Return [X, Y] of the center of cell containing provided text 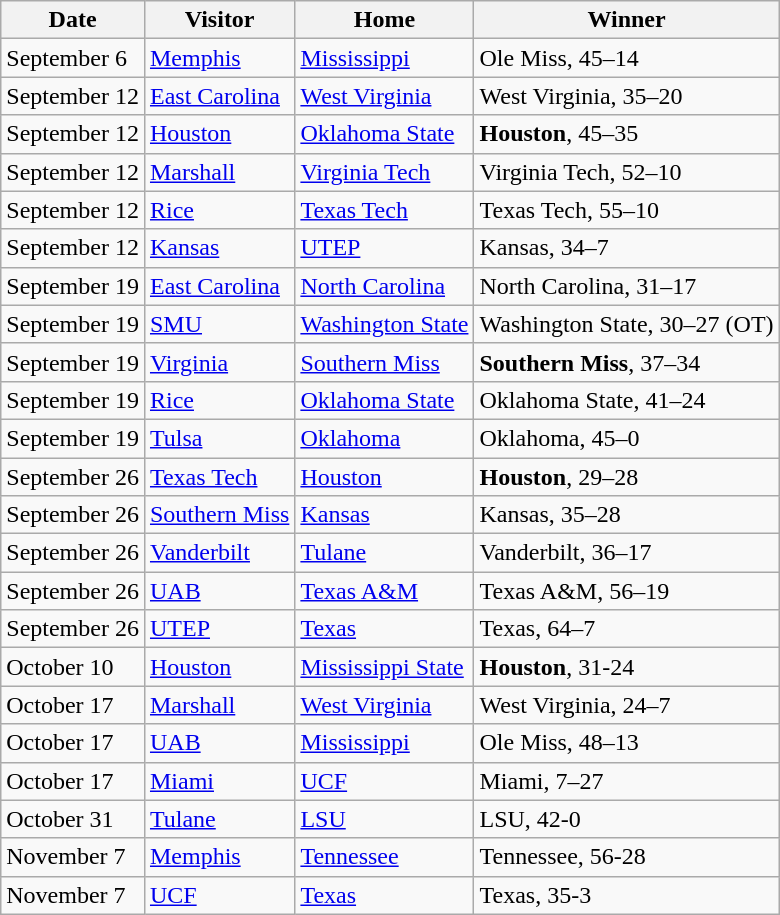
Mississippi State [384, 667]
Texas, 64–7 [626, 629]
Oklahoma, 45–0 [626, 438]
Kansas, 35–28 [626, 515]
Southern Miss, 37–34 [626, 362]
LSU [384, 819]
September 6 [73, 58]
Vanderbilt [219, 553]
Texas A&M [384, 591]
Virginia Tech [384, 172]
LSU, 42-0 [626, 819]
Miami [219, 781]
Houston, 29–28 [626, 477]
Date [73, 20]
Oklahoma State, 41–24 [626, 400]
Houston, 31-24 [626, 667]
October 10 [73, 667]
West Virginia, 24–7 [626, 705]
Tulsa [219, 438]
SMU [219, 324]
Washington State, 30–27 (OT) [626, 324]
Home [384, 20]
Visitor [219, 20]
October 31 [73, 819]
West Virginia, 35–20 [626, 96]
Miami, 7–27 [626, 781]
Oklahoma [384, 438]
Tennessee [384, 857]
North Carolina, 31–17 [626, 286]
Texas A&M, 56–19 [626, 591]
Virginia [219, 362]
Winner [626, 20]
North Carolina [384, 286]
Ole Miss, 48–13 [626, 743]
Virginia Tech, 52–10 [626, 172]
Vanderbilt, 36–17 [626, 553]
Washington State [384, 324]
Houston, 45–35 [626, 134]
Texas, 35-3 [626, 895]
Kansas, 34–7 [626, 248]
Texas Tech, 55–10 [626, 210]
Tennessee, 56-28 [626, 857]
Ole Miss, 45–14 [626, 58]
